Capture the cell that displays the provided text and extract its (X, Y) central coordinate. 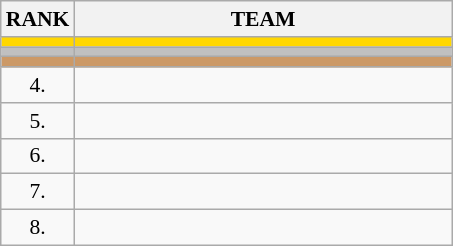
8. (38, 228)
6. (38, 156)
5. (38, 121)
TEAM (262, 19)
RANK (38, 19)
4. (38, 85)
7. (38, 192)
